Provide the (x, y) coordinate of the cell's center where the given text is located.  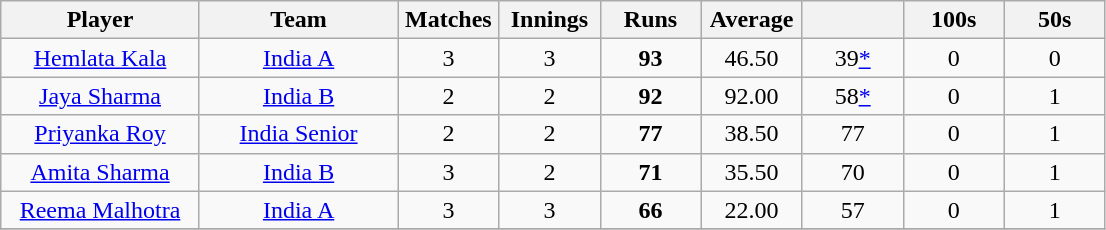
35.50 (752, 172)
India Senior (298, 134)
93 (650, 58)
22.00 (752, 210)
Innings (550, 20)
57 (852, 210)
Amita Sharma (100, 172)
Matches (448, 20)
92 (650, 96)
58* (852, 96)
Hemlata Kala (100, 58)
66 (650, 210)
Player (100, 20)
39* (852, 58)
38.50 (752, 134)
100s (954, 20)
Average (752, 20)
Reema Malhotra (100, 210)
Runs (650, 20)
Team (298, 20)
92.00 (752, 96)
Jaya Sharma (100, 96)
46.50 (752, 58)
Priyanka Roy (100, 134)
71 (650, 172)
50s (1054, 20)
70 (852, 172)
